Return (X, Y) of the center of cell containing provided text 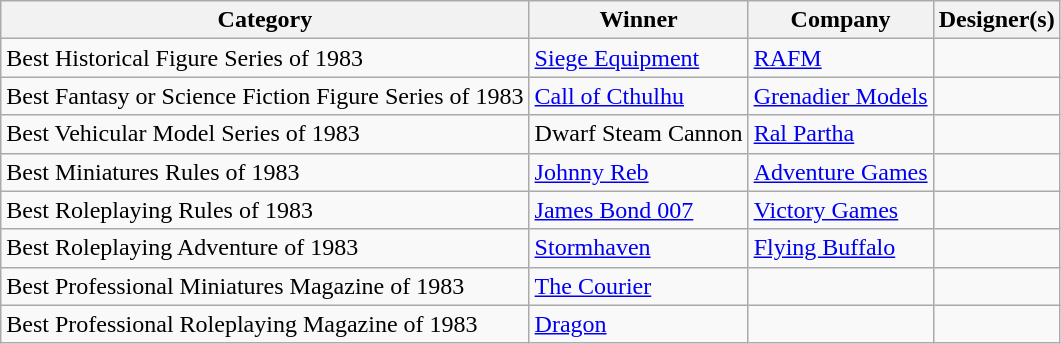
Company (840, 20)
Best Historical Figure Series of 1983 (265, 58)
Best Vehicular Model Series of 1983 (265, 134)
Stormhaven (638, 248)
Dwarf Steam Cannon (638, 134)
Best Fantasy or Science Fiction Figure Series of 1983 (265, 96)
Victory Games (840, 210)
Best Miniatures Rules of 1983 (265, 172)
James Bond 007 (638, 210)
RAFM (840, 58)
Best Professional Roleplaying Magazine of 1983 (265, 324)
Flying Buffalo (840, 248)
The Courier (638, 286)
Winner (638, 20)
Best Professional Miniatures Magazine of 1983 (265, 286)
Call of Cthulhu (638, 96)
Ral Partha (840, 134)
Siege Equipment (638, 58)
Adventure Games (840, 172)
Johnny Reb (638, 172)
Designer(s) (996, 20)
Best Roleplaying Adventure of 1983 (265, 248)
Best Roleplaying Rules of 1983 (265, 210)
Grenadier Models (840, 96)
Dragon (638, 324)
Category (265, 20)
